Search for the cell housing the specified text and yield its [x, y] center coordinate. 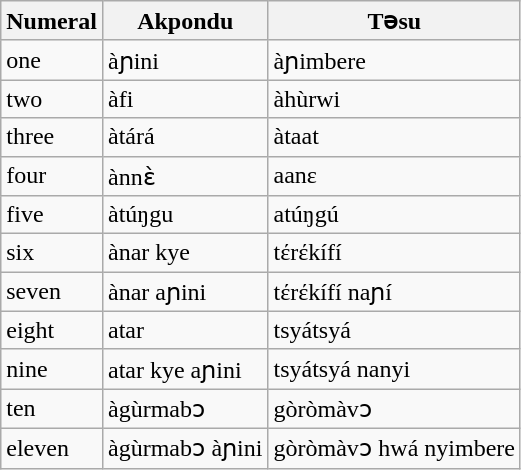
gòròmàvɔ [394, 409]
nine [52, 369]
tέrέkífí naɲí [394, 292]
ànar aɲini [185, 292]
ànnɛ̀ [185, 176]
Təsu [394, 21]
atar [185, 330]
àtárá [185, 137]
atar kye aɲini [185, 369]
àtaat [394, 137]
àtúŋgu [185, 215]
seven [52, 292]
àfi [185, 99]
Numeral [52, 21]
tsyátsyá nanyi [394, 369]
five [52, 215]
atúŋgú [394, 215]
ten [52, 409]
àɲini [185, 60]
two [52, 99]
six [52, 253]
aanε [394, 176]
àgùrmabɔ àɲini [185, 448]
four [52, 176]
tsyátsyá [394, 330]
àhùrwi [394, 99]
Akpondu [185, 21]
ànar kye [185, 253]
eleven [52, 448]
tέrέkífí [394, 253]
àɲimbere [394, 60]
three [52, 137]
gòròmàvɔ hwá nyimbere [394, 448]
one [52, 60]
àgùrmabɔ [185, 409]
eight [52, 330]
